Pinpoint the cell where the given text exists, returning its (x, y) midpoint coordinate. 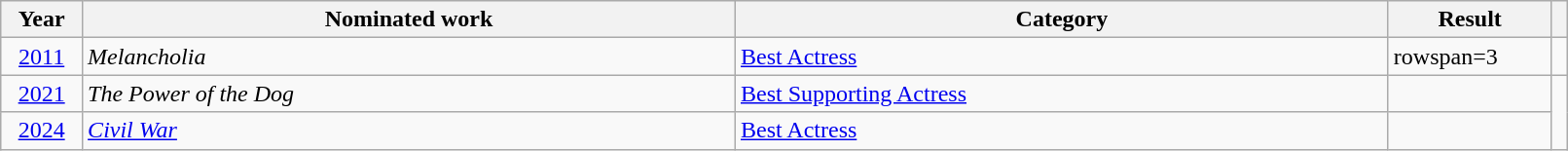
The Power of the Dog (409, 94)
Category (1061, 19)
2011 (42, 57)
Result (1470, 19)
2021 (42, 94)
Nominated work (409, 19)
rowspan=3 (1470, 57)
Melancholia (409, 57)
Year (42, 19)
2024 (42, 131)
Best Supporting Actress (1061, 94)
Civil War (409, 131)
